Return (X, Y) of the center of cell containing provided text 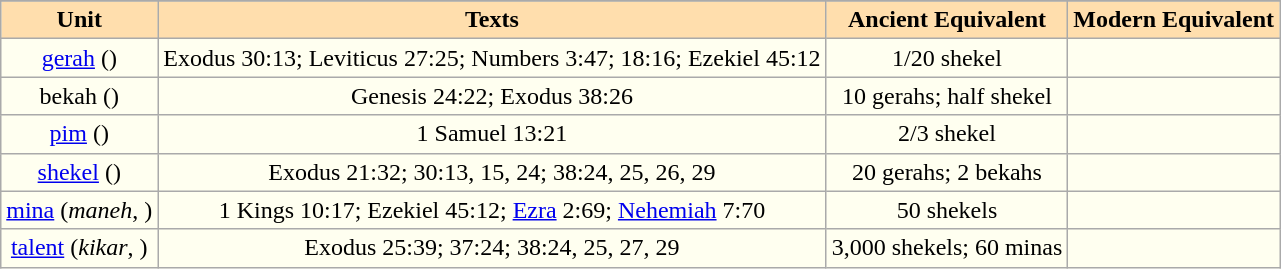
1 Kings 10:17; Ezekiel 45:12; Ezra 2:69; Nehemiah 7:70 (492, 210)
10 gerahs; half shekel (947, 96)
Unit (80, 20)
3,000 shekels; 60 minas (947, 248)
mina (maneh, ) (80, 210)
50 shekels (947, 210)
Texts (492, 20)
shekel () (80, 172)
Exodus 25:39; 37:24; 38:24, 25, 27, 29 (492, 248)
gerah () (80, 58)
Genesis 24:22; Exodus 38:26 (492, 96)
bekah () (80, 96)
2/3 shekel (947, 134)
Exodus 21:32; 30:13, 15, 24; 38:24, 25, 26, 29 (492, 172)
1 Samuel 13:21 (492, 134)
talent (kikar, ) (80, 248)
Exodus 30:13; Leviticus 27:25; Numbers 3:47; 18:16; Ezekiel 45:12 (492, 58)
pim () (80, 134)
Modern Equivalent (1174, 20)
1/20 shekel (947, 58)
20 gerahs; 2 bekahs (947, 172)
Ancient Equivalent (947, 20)
